Search for the cell housing the specified text and yield its [x, y] center coordinate. 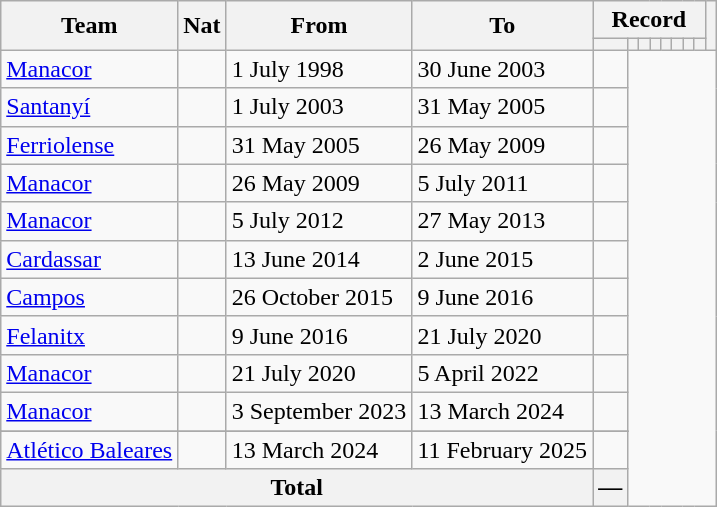
30 June 2003 [502, 69]
1 July 1998 [319, 69]
27 May 2013 [502, 221]
26 October 2015 [319, 297]
Nat [202, 26]
Ferriolense [90, 145]
Santanyí [90, 107]
Atlético Baleares [90, 449]
3 September 2023 [319, 411]
Record [649, 20]
Team [90, 26]
2 June 2015 [502, 259]
13 June 2014 [319, 259]
— [610, 488]
11 February 2025 [502, 449]
From [319, 26]
Cardassar [90, 259]
5 July 2012 [319, 221]
Campos [90, 297]
To [502, 26]
Total [297, 488]
5 April 2022 [502, 373]
1 July 2003 [319, 107]
5 July 2011 [502, 183]
Felanitx [90, 335]
